Find where the given text appears and provide that cell's center as [x, y] coordinate. 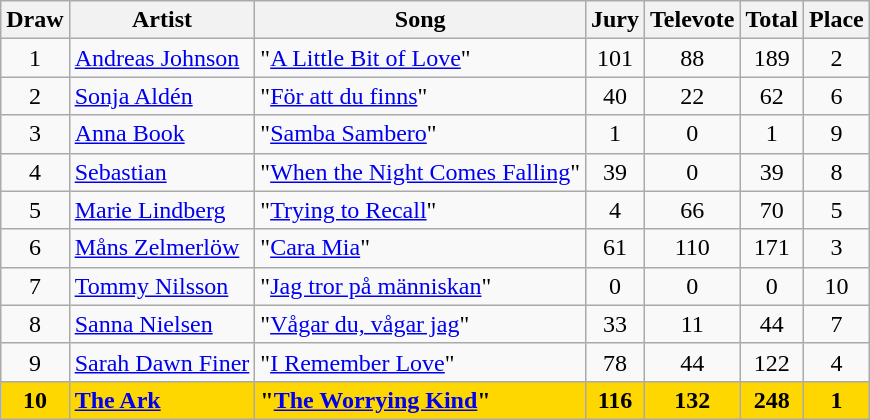
"Trying to Recall" [420, 210]
66 [692, 210]
78 [614, 362]
"Samba Sambero" [420, 134]
88 [692, 58]
Tommy Nilsson [162, 286]
Jury [614, 20]
Sanna Nielsen [162, 324]
Måns Zelmerlöw [162, 248]
Sebastian [162, 172]
"Vågar du, vågar jag" [420, 324]
110 [692, 248]
Total [772, 20]
Artist [162, 20]
Televote [692, 20]
40 [614, 96]
171 [772, 248]
11 [692, 324]
"A Little Bit of Love" [420, 58]
"För att du finns" [420, 96]
33 [614, 324]
70 [772, 210]
122 [772, 362]
116 [614, 400]
22 [692, 96]
"The Worrying Kind" [420, 400]
Place [837, 20]
Song [420, 20]
Andreas Johnson [162, 58]
101 [614, 58]
Sarah Dawn Finer [162, 362]
132 [692, 400]
"Jag tror på människan" [420, 286]
Sonja Aldén [162, 96]
"Cara Mia" [420, 248]
Draw [35, 20]
Anna Book [162, 134]
Marie Lindberg [162, 210]
"When the Night Comes Falling" [420, 172]
248 [772, 400]
"I Remember Love" [420, 362]
189 [772, 58]
62 [772, 96]
61 [614, 248]
The Ark [162, 400]
